Extract the (x, y) coordinate from the center of the cell holding the provided text.  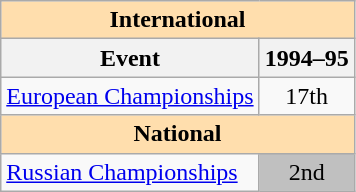
2nd (306, 172)
European Championships (130, 96)
International (178, 20)
National (178, 134)
Event (130, 58)
1994–95 (306, 58)
17th (306, 96)
Russian Championships (130, 172)
